Find where the given text appears and provide that cell's center as (x, y) coordinate. 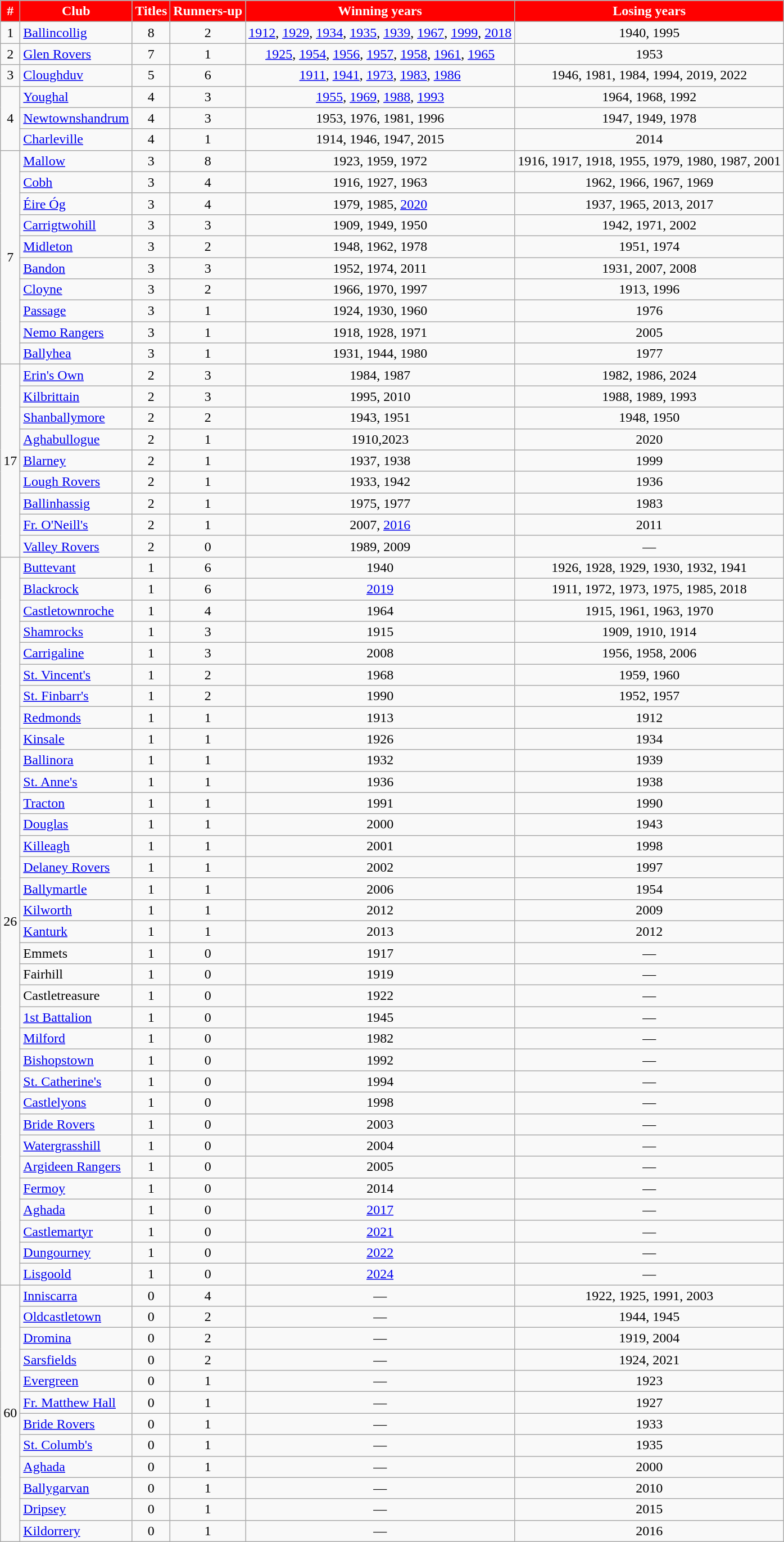
60 (10, 1413)
1977 (650, 354)
1953 (650, 54)
1940 (380, 567)
Glen Rovers (76, 54)
17 (10, 461)
1909, 1910, 1914 (650, 632)
2006 (380, 889)
Kildorrery (76, 1531)
1914, 1946, 1947, 2015 (380, 139)
1924, 2021 (650, 1360)
1988, 1989, 1993 (650, 396)
Fermoy (76, 1188)
Inniscarra (76, 1295)
St. Catherine's (76, 1081)
2024 (380, 1274)
1932 (380, 760)
1937, 1938 (380, 461)
1952, 1974, 2011 (380, 268)
2002 (380, 867)
Charleville (76, 139)
Mallow (76, 161)
Castletownroche (76, 610)
Dungourney (76, 1252)
Delaney Rovers (76, 867)
1926, 1928, 1929, 1930, 1932, 1941 (650, 567)
1954 (650, 889)
1966, 1970, 1997 (380, 290)
Fr. Matthew Hall (76, 1403)
2001 (380, 846)
1942, 1971, 2002 (650, 225)
1956, 1958, 2006 (650, 653)
2015 (650, 1509)
1994 (380, 1081)
Cloughduv (76, 75)
1999 (650, 461)
1919 (380, 975)
2022 (380, 1252)
2016 (650, 1531)
Castlelyons (76, 1103)
1982 (380, 1039)
Aghabullogue (76, 439)
2008 (380, 653)
1982, 1986, 2024 (650, 375)
Titles (151, 11)
2010 (650, 1488)
2021 (380, 1231)
Evergreen (76, 1381)
1937, 1965, 2013, 2017 (650, 204)
1918, 1928, 1971 (380, 332)
Carrigaline (76, 653)
Ballinhassig (76, 503)
Redmonds (76, 718)
1912 (650, 718)
Dromina (76, 1338)
1976 (650, 311)
2019 (380, 589)
Shamrocks (76, 632)
Argideen Rangers (76, 1167)
Kanturk (76, 931)
1948, 1962, 1978 (380, 246)
2009 (650, 910)
1909, 1949, 1950 (380, 225)
1948, 1950 (650, 418)
1945 (380, 1017)
2004 (380, 1146)
Douglas (76, 824)
St. Columb's (76, 1445)
Erin's Own (76, 375)
1992 (380, 1060)
Tracton (76, 803)
Lough Rovers (76, 482)
Youghal (76, 97)
St. Vincent's (76, 675)
1997 (650, 867)
Milford (76, 1039)
1955, 1969, 1988, 1993 (380, 97)
St. Finbarr's (76, 696)
1931, 1944, 1980 (380, 354)
1939 (650, 760)
1933 (650, 1424)
1919, 2004 (650, 1338)
1933, 1942 (380, 482)
1991 (380, 803)
1916, 1927, 1963 (380, 182)
1912, 1929, 1934, 1935, 1939, 1967, 1999, 2018 (380, 33)
Watergrasshill (76, 1146)
1940, 1995 (650, 33)
Emmets (76, 953)
1938 (650, 782)
1922, 1925, 1991, 2003 (650, 1295)
Buttevant (76, 567)
1917 (380, 953)
1911, 1972, 1973, 1975, 1985, 2018 (650, 589)
2011 (650, 525)
Ballinora (76, 760)
1935 (650, 1445)
1947, 1949, 1978 (650, 118)
1952, 1957 (650, 696)
Killeagh (76, 846)
Carrigtwohill (76, 225)
1911, 1941, 1973, 1983, 1986 (380, 75)
Cloyne (76, 290)
Blarney (76, 461)
Fairhill (76, 975)
Ballygarvan (76, 1488)
2007, 2016 (380, 525)
1979, 1985, 2020 (380, 204)
Kilbrittain (76, 396)
Oldcastletown (76, 1317)
Club (76, 11)
St. Anne's (76, 782)
Runners-up (208, 11)
Fr. O'Neill's (76, 525)
1910,2023 (380, 439)
1946, 1981, 1984, 1994, 2019, 2022 (650, 75)
1915, 1961, 1963, 1970 (650, 610)
# (10, 11)
Ballincollig (76, 33)
1923 (650, 1381)
1925, 1954, 1956, 1957, 1958, 1961, 1965 (380, 54)
2017 (380, 1210)
Passage (76, 311)
Lisgoold (76, 1274)
1953, 1976, 1981, 1996 (380, 118)
2020 (650, 439)
Midleton (76, 246)
Kinsale (76, 739)
Bishopstown (76, 1060)
Sarsfields (76, 1360)
Newtownshandrum (76, 118)
1934 (650, 739)
Losing years (650, 11)
1924, 1930, 1960 (380, 311)
Blackrock (76, 589)
Ballymartle (76, 889)
1989, 2009 (380, 546)
Kilworth (76, 910)
Éire Óg (76, 204)
1968 (380, 675)
Bandon (76, 268)
1964, 1968, 1992 (650, 97)
Valley Rovers (76, 546)
1995, 2010 (380, 396)
1913 (380, 718)
26 (10, 921)
1916, 1917, 1918, 1955, 1979, 1980, 1987, 2001 (650, 161)
Nemo Rangers (76, 332)
Dripsey (76, 1509)
1922 (380, 996)
Shanballymore (76, 418)
1984, 1987 (380, 375)
1944, 1945 (650, 1317)
1943, 1951 (380, 418)
1962, 1966, 1967, 1969 (650, 182)
1923, 1959, 1972 (380, 161)
2003 (380, 1124)
1943 (650, 824)
Castletreasure (76, 996)
1915 (380, 632)
Cobh (76, 182)
1931, 2007, 2008 (650, 268)
1959, 1960 (650, 675)
1975, 1977 (380, 503)
1st Battalion (76, 1017)
1913, 1996 (650, 290)
Winning years (380, 11)
1927 (650, 1403)
1964 (380, 610)
2013 (380, 931)
1951, 1974 (650, 246)
1926 (380, 739)
5 (151, 75)
Castlemartyr (76, 1231)
Ballyhea (76, 354)
1983 (650, 503)
